Locate the cell with the specified text and output its (x, y) center coordinate. 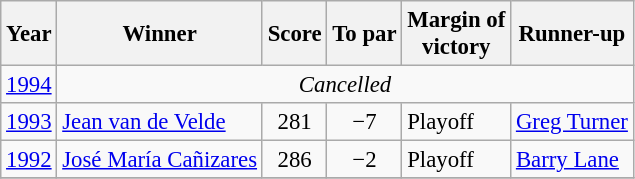
Runner-up (572, 34)
Margin ofvictory (456, 34)
1992 (29, 160)
Year (29, 34)
−2 (364, 160)
1994 (29, 85)
José María Cañizares (160, 160)
Score (294, 34)
286 (294, 160)
Winner (160, 34)
−7 (364, 122)
1993 (29, 122)
Greg Turner (572, 122)
281 (294, 122)
Jean van de Velde (160, 122)
Barry Lane (572, 160)
Cancelled (345, 85)
To par (364, 34)
